Output the [x, y] coordinate of the center of the cell containing the given text.  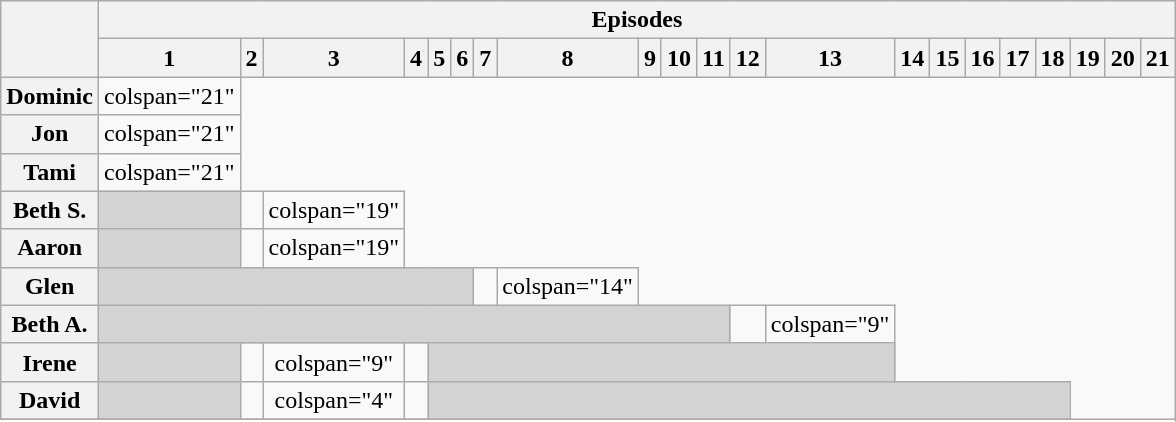
Dominic [50, 96]
colspan="14" [568, 286]
18 [1052, 58]
1 [169, 58]
Glen [50, 286]
Episodes [636, 20]
3 [334, 58]
20 [1122, 58]
5 [440, 58]
6 [462, 58]
17 [1018, 58]
Aaron [50, 248]
12 [748, 58]
11 [713, 58]
7 [486, 58]
David [50, 400]
19 [1088, 58]
9 [650, 58]
Irene [50, 362]
Tami [50, 172]
Beth S. [50, 210]
2 [252, 58]
8 [568, 58]
colspan="4" [334, 400]
4 [416, 58]
16 [982, 58]
Jon [50, 134]
10 [678, 58]
14 [912, 58]
Beth A. [50, 324]
15 [948, 58]
21 [1158, 58]
13 [830, 58]
